Pinpoint the cell where the given text exists, returning its (x, y) midpoint coordinate. 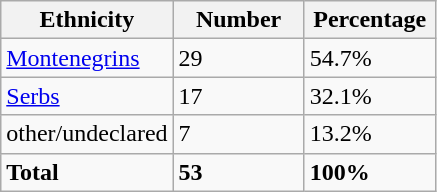
54.7% (370, 58)
100% (370, 172)
13.2% (370, 134)
Total (87, 172)
32.1% (370, 96)
other/undeclared (87, 134)
Serbs (87, 96)
Ethnicity (87, 20)
Number (238, 20)
7 (238, 134)
29 (238, 58)
53 (238, 172)
Percentage (370, 20)
17 (238, 96)
Montenegrins (87, 58)
